Find where the given text appears and provide that cell's center as (x, y) coordinate. 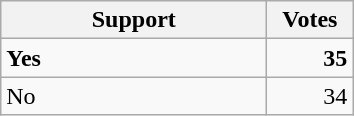
No (134, 96)
35 (310, 58)
34 (310, 96)
Yes (134, 58)
Support (134, 20)
Votes (310, 20)
